Return (X, Y) of the center of cell containing provided text 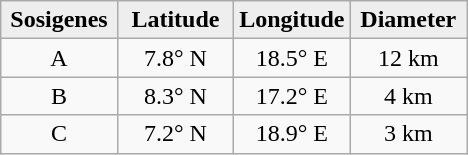
4 km (408, 96)
12 km (408, 58)
Sosigenes (59, 20)
C (59, 134)
7.8° N (175, 58)
A (59, 58)
18.9° E (292, 134)
17.2° E (292, 96)
18.5° E (292, 58)
Diameter (408, 20)
B (59, 96)
8.3° N (175, 96)
7.2° N (175, 134)
3 km (408, 134)
Longitude (292, 20)
Latitude (175, 20)
